Detect which cell encompasses the target text, then output its (X, Y) center coordinate. 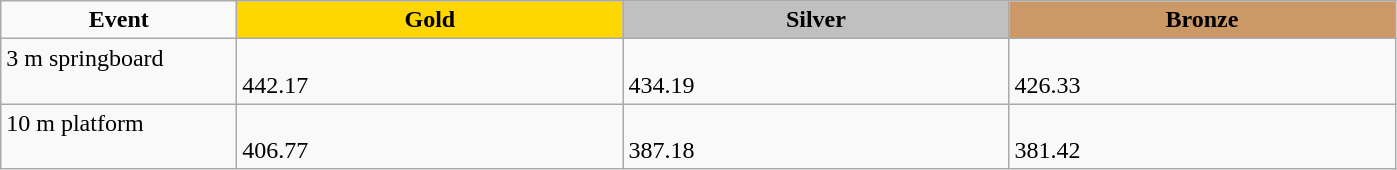
3 m springboard (119, 72)
Bronze (1202, 20)
Silver (816, 20)
Gold (430, 20)
Event (119, 20)
406.77 (430, 136)
10 m platform (119, 136)
442.17 (430, 72)
434.19 (816, 72)
426.33 (1202, 72)
381.42 (1202, 136)
387.18 (816, 136)
